Scan for the cell matching the given text and deliver its [X, Y] coordinate at center. 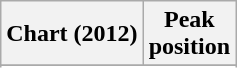
Chart (2012) [72, 34]
Peakposition [189, 34]
